Extract the [X, Y] coordinate from the center of the cell holding the provided text.  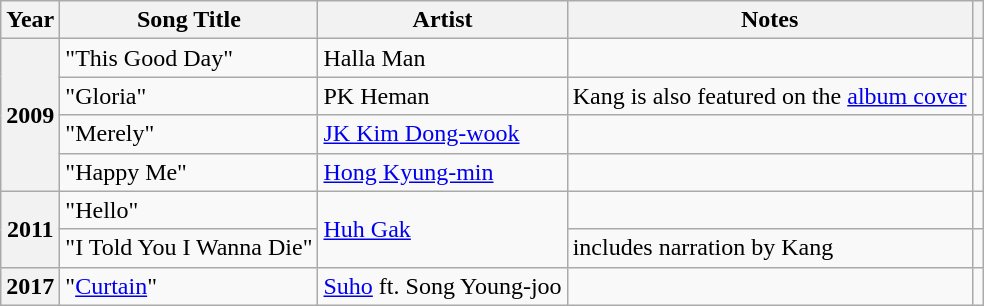
"This Good Day" [189, 58]
"Merely" [189, 134]
JK Kim Dong-wook [442, 134]
2017 [30, 286]
Song Title [189, 20]
2009 [30, 115]
Suho ft. Song Young-joo [442, 286]
"I Told You I Wanna Die" [189, 248]
PK Heman [442, 96]
"Happy Me" [189, 172]
includes narration by Kang [770, 248]
Hong Kyung-min [442, 172]
Huh Gak [442, 229]
"Hello" [189, 210]
Kang is also featured on the album cover [770, 96]
"Gloria" [189, 96]
Halla Man [442, 58]
"Curtain" [189, 286]
Notes [770, 20]
Year [30, 20]
2011 [30, 229]
Artist [442, 20]
